Determine the (X, Y) coordinate at the center of the cell enclosing the given text.  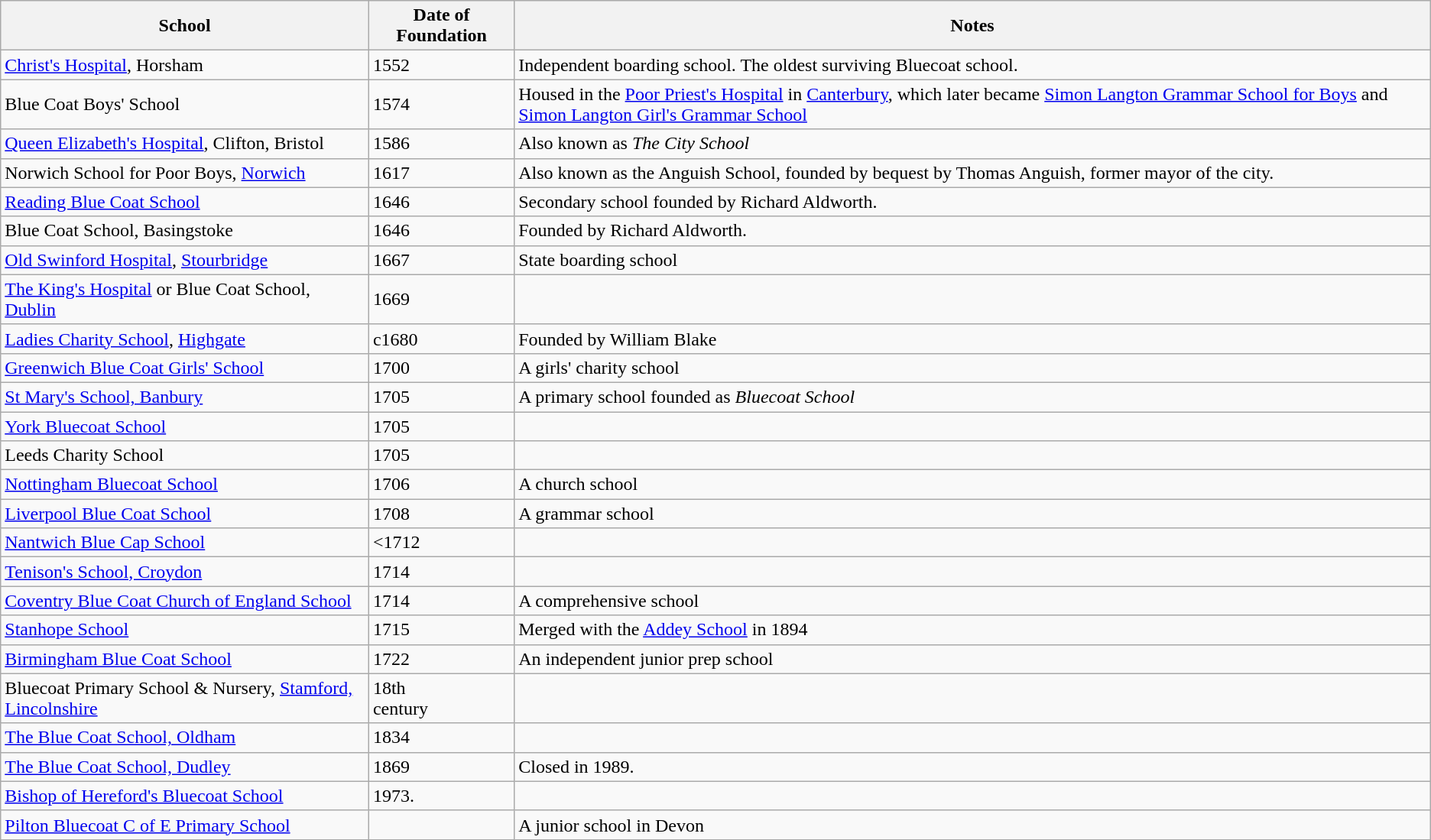
St Mary's School, Banbury (185, 397)
1617 (441, 173)
Nottingham Bluecoat School (185, 485)
1574 (441, 104)
Blue Coat Boys' School (185, 104)
Ladies Charity School, Highgate (185, 339)
The Blue Coat School, Dudley (185, 767)
Date of Foundation (441, 26)
Bluecoat Primary School & Nursery, Stamford, Lincolnshire (185, 699)
18thcentury (441, 699)
1722 (441, 659)
A comprehensive school (972, 601)
A primary school founded as Bluecoat School (972, 397)
Bishop of Hereford's Bluecoat School (185, 796)
1700 (441, 368)
Liverpool Blue Coat School (185, 514)
Secondary school founded by Richard Aldworth. (972, 202)
Christ's Hospital, Horsham (185, 65)
Founded by Richard Aldworth. (972, 231)
Stanhope School (185, 630)
1669 (441, 300)
School (185, 26)
Greenwich Blue Coat Girls' School (185, 368)
The King's Hospital or Blue Coat School, Dublin (185, 300)
1834 (441, 738)
Leeds Charity School (185, 456)
Pilton Bluecoat C of E Primary School (185, 825)
Merged with the Addey School in 1894 (972, 630)
State boarding school (972, 260)
1706 (441, 485)
Founded by William Blake (972, 339)
Old Swinford Hospital, Stourbridge (185, 260)
Queen Elizabeth's Hospital, Clifton, Bristol (185, 144)
Tenison's School, Croydon (185, 572)
Birmingham Blue Coat School (185, 659)
Notes (972, 26)
Closed in 1989. (972, 767)
Also known as the Anguish School, founded by bequest by Thomas Anguish, former mayor of the city. (972, 173)
A grammar school (972, 514)
A junior school in Devon (972, 825)
An independent junior prep school (972, 659)
<1712 (441, 543)
York Bluecoat School (185, 426)
Reading Blue Coat School (185, 202)
The Blue Coat School, Oldham (185, 738)
Independent boarding school. The oldest surviving Bluecoat school. (972, 65)
Nantwich Blue Cap School (185, 543)
1973. (441, 796)
1667 (441, 260)
1708 (441, 514)
Housed in the Poor Priest's Hospital in Canterbury, which later became Simon Langton Grammar School for Boys and Simon Langton Girl's Grammar School (972, 104)
1552 (441, 65)
1869 (441, 767)
Coventry Blue Coat Church of England School (185, 601)
Also known as The City School (972, 144)
c1680 (441, 339)
1715 (441, 630)
A girls' charity school (972, 368)
Norwich School for Poor Boys, Norwich (185, 173)
A church school (972, 485)
1586 (441, 144)
Blue Coat School, Basingstoke (185, 231)
